Search for the cell housing the specified text and yield its [x, y] center coordinate. 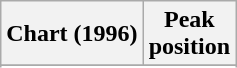
Chart (1996) [72, 34]
Peakposition [189, 34]
